Capture the cell that displays the provided text and extract its [x, y] central coordinate. 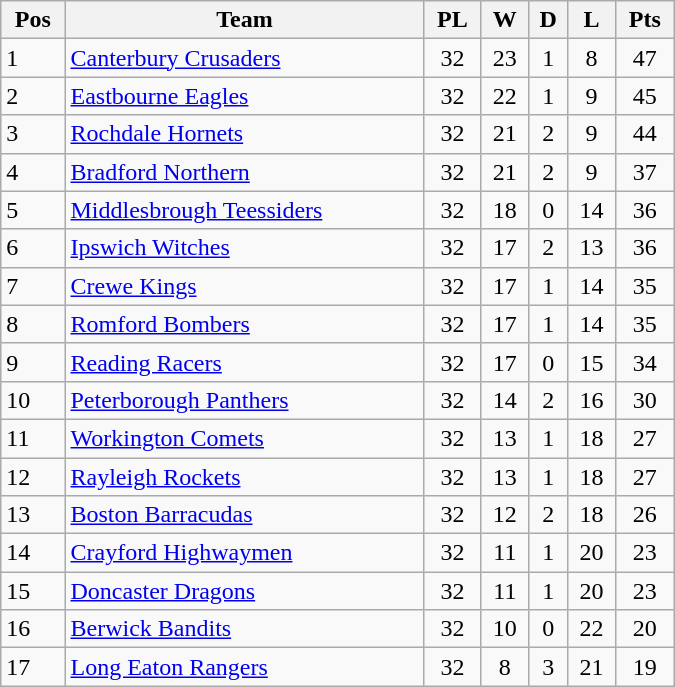
Doncaster Dragons [244, 591]
Berwick Bandits [244, 629]
6 [33, 248]
Peterborough Panthers [244, 400]
34 [644, 362]
44 [644, 134]
Boston Barracudas [244, 515]
D [548, 20]
30 [644, 400]
Romford Bombers [244, 324]
47 [644, 58]
5 [33, 210]
L [592, 20]
Team [244, 20]
Ipswich Witches [244, 248]
Workington Comets [244, 438]
Rayleigh Rockets [244, 477]
4 [33, 172]
Canterbury Crusaders [244, 58]
Bradford Northern [244, 172]
Rochdale Hornets [244, 134]
19 [644, 667]
7 [33, 286]
Eastbourne Eagles [244, 96]
37 [644, 172]
Crayford Highwaymen [244, 553]
PL [452, 20]
Middlesbrough Teessiders [244, 210]
Reading Racers [244, 362]
Crewe Kings [244, 286]
26 [644, 515]
W [505, 20]
Pos [33, 20]
Pts [644, 20]
Long Eaton Rangers [244, 667]
45 [644, 96]
